Search for the cell housing the specified text and yield its [X, Y] center coordinate. 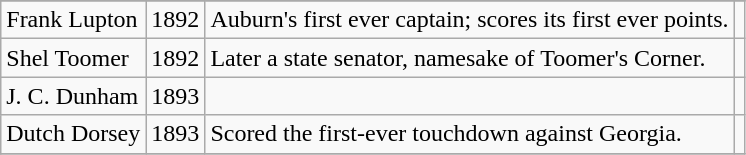
Dutch Dorsey [74, 134]
J. C. Dunham [74, 96]
Later a state senator, namesake of Toomer's Corner. [470, 58]
Scored the first-ever touchdown against Georgia. [470, 134]
Auburn's first ever captain; scores its first ever points. [470, 20]
Frank Lupton [74, 20]
Shel Toomer [74, 58]
